Detect which cell encompasses the target text, then output its [x, y] center coordinate. 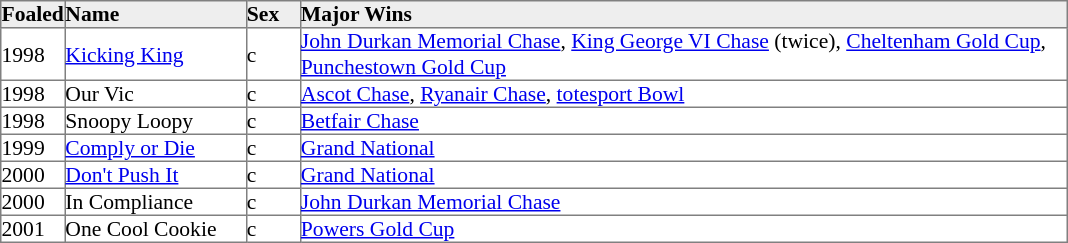
1999 [33, 148]
Kicking King [156, 54]
Name [156, 14]
In Compliance [156, 202]
One Cool Cookie [156, 228]
John Durkan Memorial Chase, King George VI Chase (twice), Cheltenham Gold Cup, Punchestown Gold Cup [683, 54]
Sex [273, 14]
Don't Push It [156, 174]
Snoopy Loopy [156, 120]
Ascot Chase, Ryanair Chase, totesport Bowl [683, 94]
Comply or Die [156, 148]
John Durkan Memorial Chase [683, 202]
Our Vic [156, 94]
2001 [33, 228]
Powers Gold Cup [683, 228]
Foaled [33, 14]
Major Wins [683, 14]
Betfair Chase [683, 120]
